Return the [x, y] coordinate for the center point of the cell that contains the specified text.  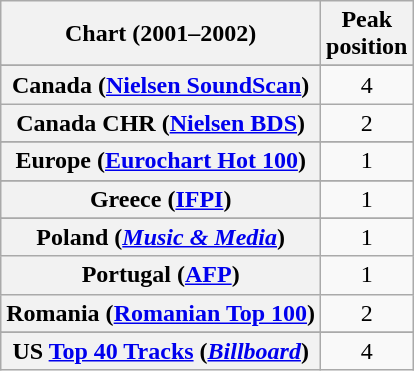
US Top 40 Tracks (Billboard) [161, 351]
Romania (Romanian Top 100) [161, 313]
Peakposition [367, 34]
Greece (IFPI) [161, 199]
Europe (Eurochart Hot 100) [161, 161]
Canada (Nielsen SoundScan) [161, 85]
Portugal (AFP) [161, 275]
Poland (Music & Media) [161, 237]
Canada CHR (Nielsen BDS) [161, 123]
Chart (2001–2002) [161, 34]
